Extract the [x, y] coordinate from the center of the cell holding the provided text.  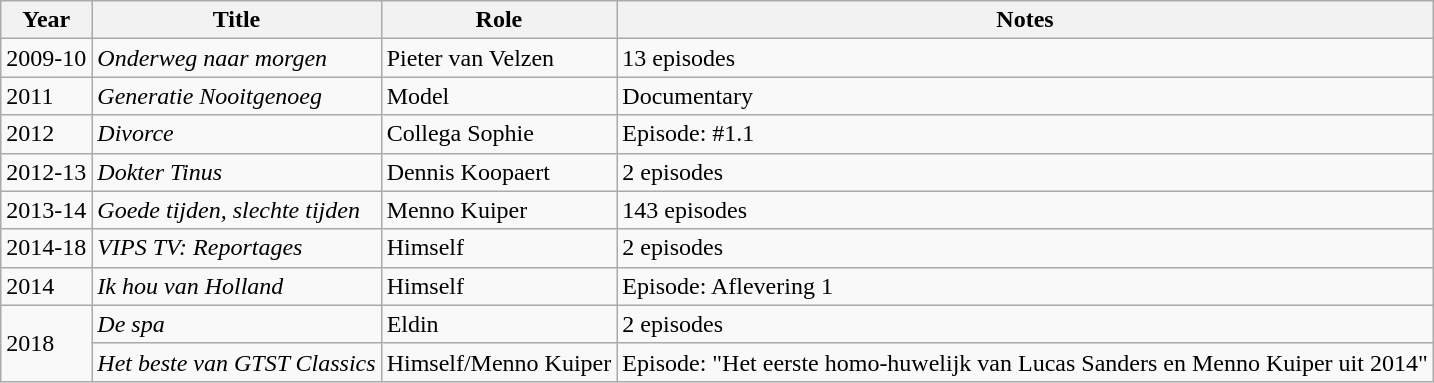
2012 [46, 134]
Notes [1025, 20]
Title [236, 20]
Onderweg naar morgen [236, 58]
VIPS TV: Reportages [236, 248]
Pieter van Velzen [499, 58]
2011 [46, 96]
De spa [236, 324]
Himself/Menno Kuiper [499, 362]
Year [46, 20]
Model [499, 96]
Dokter Tinus [236, 172]
Het beste van GTST Classics [236, 362]
Episode: Aflevering 1 [1025, 286]
13 episodes [1025, 58]
2014-18 [46, 248]
2018 [46, 343]
Episode: #1.1 [1025, 134]
2009-10 [46, 58]
Collega Sophie [499, 134]
Ik hou van Holland [236, 286]
Episode: "Het eerste homo-huwelijk van Lucas Sanders en Menno Kuiper uit 2014" [1025, 362]
Divorce [236, 134]
Goede tijden, slechte tijden [236, 210]
Menno Kuiper [499, 210]
2012-13 [46, 172]
Dennis Koopaert [499, 172]
143 episodes [1025, 210]
2014 [46, 286]
Role [499, 20]
2013-14 [46, 210]
Generatie Nooitgenoeg [236, 96]
Documentary [1025, 96]
Eldin [499, 324]
